From the cell containing the given text, extract its center point as [x, y] coordinate. 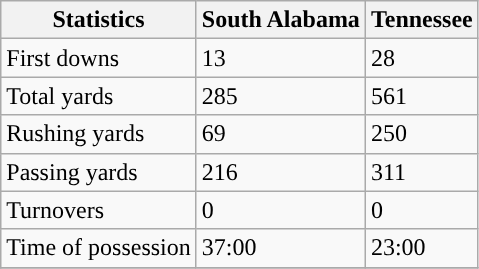
13 [280, 58]
28 [422, 58]
Time of possession [99, 248]
First downs [99, 58]
285 [280, 96]
250 [422, 134]
561 [422, 96]
311 [422, 172]
South Alabama [280, 20]
37:00 [280, 248]
Tennessee [422, 20]
23:00 [422, 248]
Statistics [99, 20]
Passing yards [99, 172]
Total yards [99, 96]
69 [280, 134]
216 [280, 172]
Turnovers [99, 210]
Rushing yards [99, 134]
